Capture the cell that displays the provided text and extract its (x, y) central coordinate. 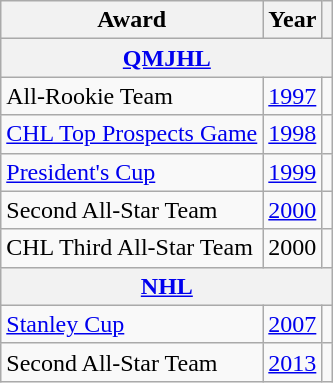
All-Rookie Team (132, 96)
1999 (292, 172)
2007 (292, 324)
2013 (292, 362)
NHL (167, 286)
QMJHL (167, 58)
Award (132, 20)
CHL Top Prospects Game (132, 134)
Stanley Cup (132, 324)
1998 (292, 134)
Year (292, 20)
1997 (292, 96)
CHL Third All-Star Team (132, 248)
President's Cup (132, 172)
